Extract the (x, y) coordinate from the center of the cell holding the provided text.  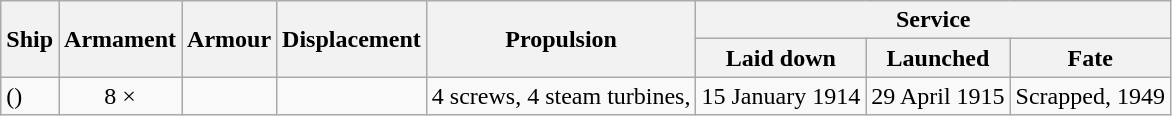
4 screws, 4 steam turbines, (561, 96)
29 April 1915 (938, 96)
Launched (938, 58)
8 × (120, 96)
Scrapped, 1949 (1090, 96)
Service (933, 20)
Laid down (781, 58)
Armour (230, 39)
15 January 1914 (781, 96)
() (30, 96)
Displacement (352, 39)
Propulsion (561, 39)
Ship (30, 39)
Armament (120, 39)
Fate (1090, 58)
